Search for the cell housing the specified text and yield its [X, Y] center coordinate. 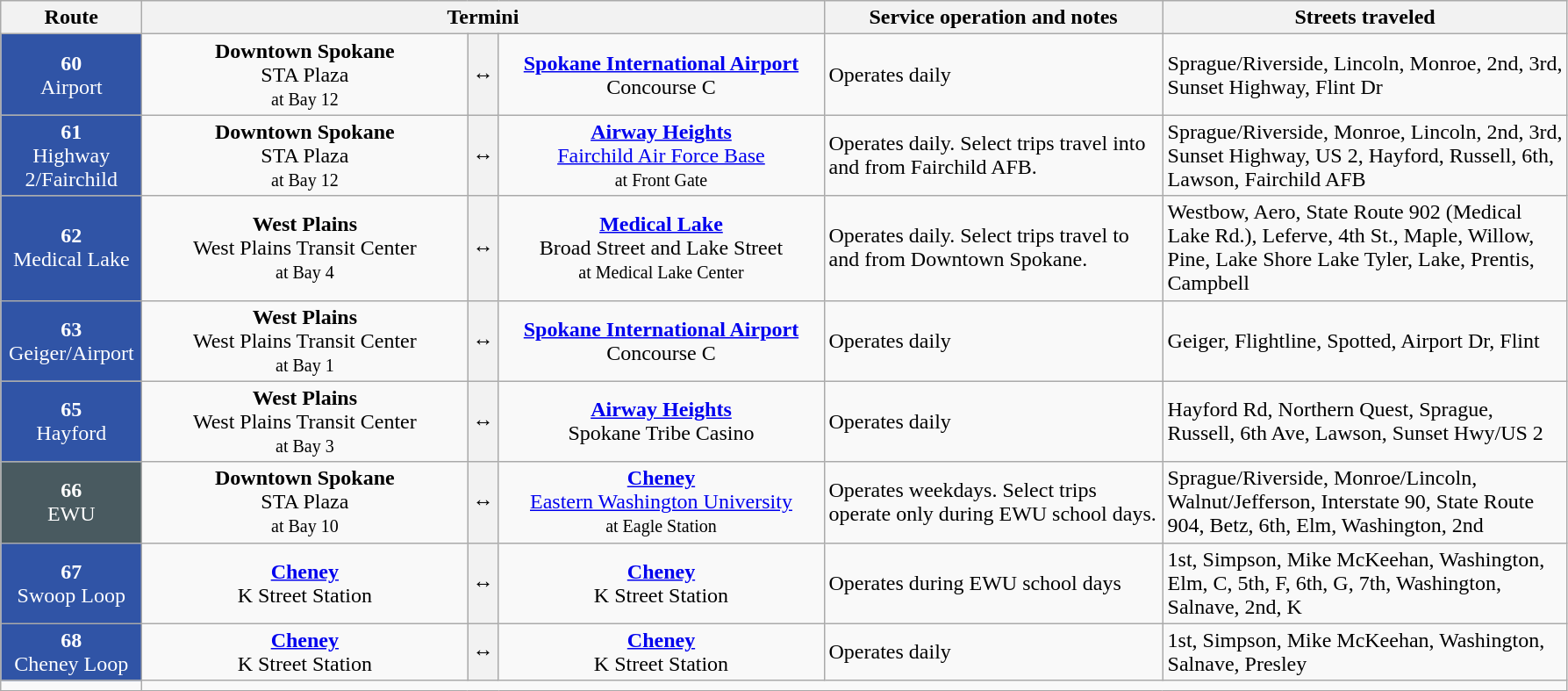
Streets traveled [1365, 18]
60Airport [72, 75]
Operates daily. Select trips travel to and from Downtown Spokane. [993, 248]
West PlainsWest Plains Transit Centerat Bay 4 [305, 248]
West PlainsWest Plains Transit Centerat Bay 3 [305, 421]
1st, Simpson, Mike McKeehan, Washington, Elm, C, 5th, F, 6th, G, 7th, Washington, Salnave, 2nd, K [1365, 583]
65Hayford [72, 421]
Route [72, 18]
Operates weekdays. Select trips operate only during EWU school days. [993, 502]
Operates during EWU school days [993, 583]
63Geiger/Airport [72, 341]
West PlainsWest Plains Transit Centerat Bay 1 [305, 341]
Downtown SpokaneSTA Plazaat Bay 10 [305, 502]
Service operation and notes [993, 18]
Termini [483, 18]
Airway HeightsSpokane Tribe Casino [662, 421]
Sprague/Riverside, Lincoln, Monroe, 2nd, 3rd, Sunset Highway, Flint Dr [1365, 75]
Westbow, Aero, State Route 902 (Medical Lake Rd.), Leferve, 4th St., Maple, Willow, Pine, Lake Shore Lake Tyler, Lake, Prentis, Campbell [1365, 248]
Medical Lake Broad Street and Lake Streetat Medical Lake Center [662, 248]
Airway HeightsFairchild Air Force Baseat Front Gate [662, 155]
1st, Simpson, Mike McKeehan, Washington, Salnave, Presley [1365, 651]
Hayford Rd, Northern Quest, Sprague, Russell, 6th Ave, Lawson, Sunset Hwy/US 2 [1365, 421]
67Swoop Loop [72, 583]
62Medical Lake [72, 248]
Geiger, Flightline, Spotted, Airport Dr, Flint [1365, 341]
Sprague/Riverside, Monroe/Lincoln, Walnut/Jefferson, Interstate 90, State Route 904, Betz, 6th, Elm, Washington, 2nd [1365, 502]
Sprague/Riverside, Monroe, Lincoln, 2nd, 3rd, Sunset Highway, US 2, Hayford, Russell, 6th, Lawson, Fairchild AFB [1365, 155]
Operates daily. Select trips travel into and from Fairchild AFB. [993, 155]
CheneyEastern Washington Universityat Eagle Station [662, 502]
68Cheney Loop [72, 651]
66EWU [72, 502]
61Highway 2/Fairchild [72, 155]
